For the text-containing cell, return its midpoint in (X, Y) coordinate format. 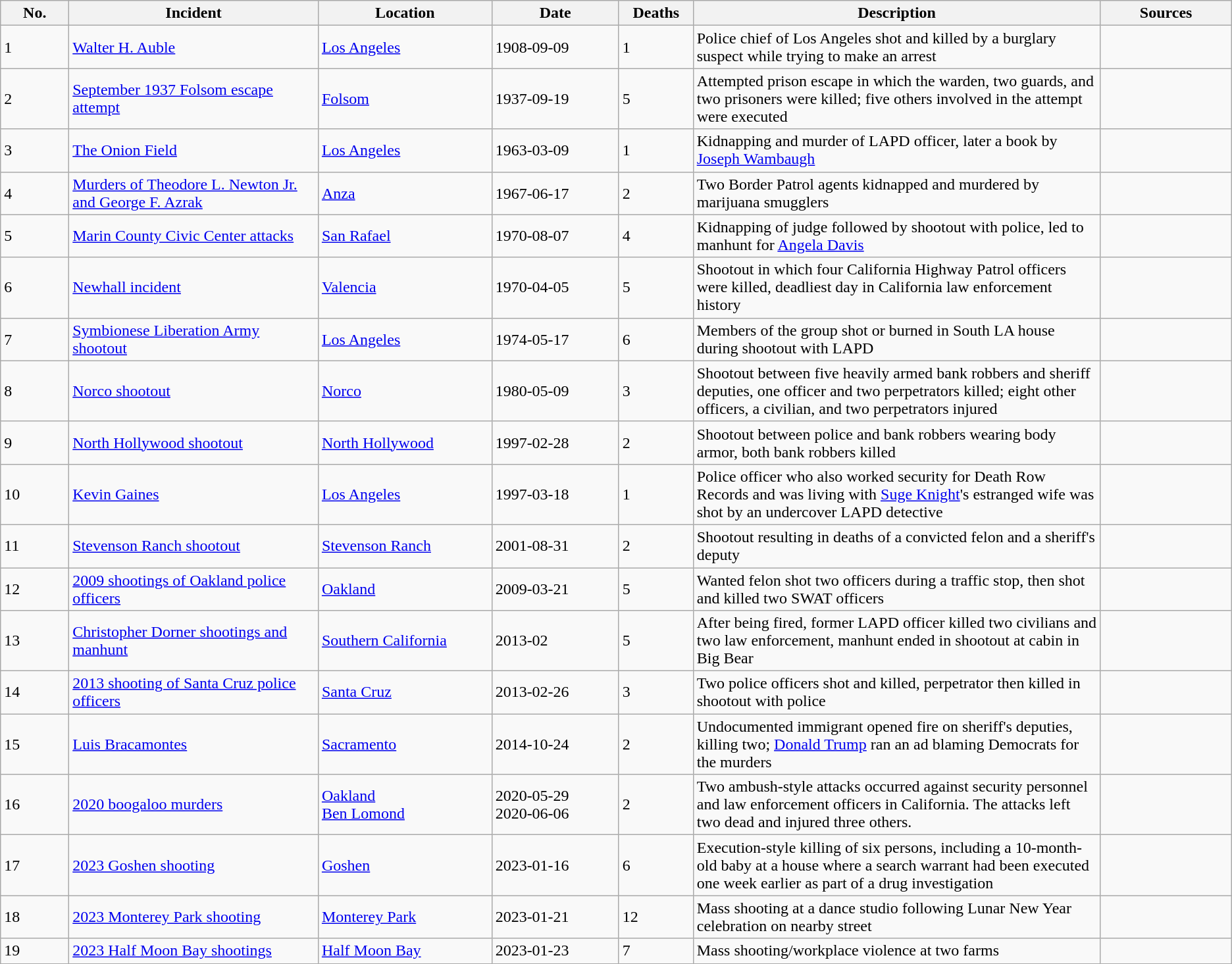
17 (35, 865)
2013-02 (555, 641)
Stevenson Ranch shootout (193, 546)
Deaths (655, 13)
Southern California (405, 641)
Incident (193, 13)
2023 Monterey Park shooting (193, 917)
9 (35, 442)
Marin County Civic Center attacks (193, 236)
Members of the group shot or burned in South LA house during shootout with LAPD (896, 340)
1970-04-05 (555, 288)
No. (35, 13)
The Onion Field (193, 150)
North Hollywood (405, 442)
Norco (405, 391)
Folsom (405, 99)
13 (35, 641)
2013-02-26 (555, 692)
1974-05-17 (555, 340)
1970-08-07 (555, 236)
Sources (1166, 13)
2009-03-21 (555, 588)
Oakland (405, 588)
2023-01-23 (555, 951)
1967-06-17 (555, 193)
1963-03-09 (555, 150)
Shootout in which four California Highway Patrol officers were killed, deadliest day in California law enforcement history (896, 288)
2023-01-16 (555, 865)
2023-01-21 (555, 917)
Mass shooting/workplace violence at two farms (896, 951)
2013 shooting of Santa Cruz police officers (193, 692)
Valencia (405, 288)
2023 Goshen shooting (193, 865)
Kidnapping of judge followed by shootout with police, led to manhunt for Angela Davis (896, 236)
Norco shootout (193, 391)
2020-05-292020-06-06 (555, 805)
Newhall incident (193, 288)
16 (35, 805)
Sacramento (405, 744)
Mass shooting at a dance studio following Lunar New Year celebration on nearby street (896, 917)
2020 boogaloo murders (193, 805)
2023 Half Moon Bay shootings (193, 951)
Goshen (405, 865)
Christopher Dorner shootings and manhunt (193, 641)
Location (405, 13)
1997-03-18 (555, 494)
19 (35, 951)
2001-08-31 (555, 546)
8 (35, 391)
Kidnapping and murder of LAPD officer, later a book by Joseph Wambaugh (896, 150)
2014-10-24 (555, 744)
1908-09-09 (555, 47)
Two Border Patrol agents kidnapped and murdered by marijuana smugglers (896, 193)
18 (35, 917)
10 (35, 494)
Symbionese Liberation Army shootout (193, 340)
OaklandBen Lomond (405, 805)
Murders of Theodore L. Newton Jr. and George F. Azrak (193, 193)
1980-05-09 (555, 391)
Shootout between police and bank robbers wearing body armor, both bank robbers killed (896, 442)
Monterey Park (405, 917)
Shootout resulting in deaths of a convicted felon and a sheriff's deputy (896, 546)
Police chief of Los Angeles shot and killed by a burglary suspect while trying to make an arrest (896, 47)
Luis Bracamontes (193, 744)
Description (896, 13)
Two police officers shot and killed, perpetrator then killed in shootout with police (896, 692)
11 (35, 546)
San Rafael (405, 236)
Wanted felon shot two officers during a traffic stop, then shot and killed two SWAT officers (896, 588)
Santa Cruz (405, 692)
Stevenson Ranch (405, 546)
Kevin Gaines (193, 494)
Attempted prison escape in which the warden, two guards, and two prisoners were killed; five others involved in the attempt were executed (896, 99)
1997-02-28 (555, 442)
15 (35, 744)
14 (35, 692)
Date (555, 13)
Walter H. Auble (193, 47)
Undocumented immigrant opened fire on sheriff's deputies, killing two; Donald Trump ran an ad blaming Democrats for the murders (896, 744)
2009 shootings of Oakland police officers (193, 588)
After being fired, former LAPD officer killed two civilians and two law enforcement, manhunt ended in shootout at cabin in Big Bear (896, 641)
1937-09-19 (555, 99)
Anza (405, 193)
September 1937 Folsom escape attempt (193, 99)
Half Moon Bay (405, 951)
North Hollywood shootout (193, 442)
